Pinpoint the cell where the given text exists, returning its (x, y) midpoint coordinate. 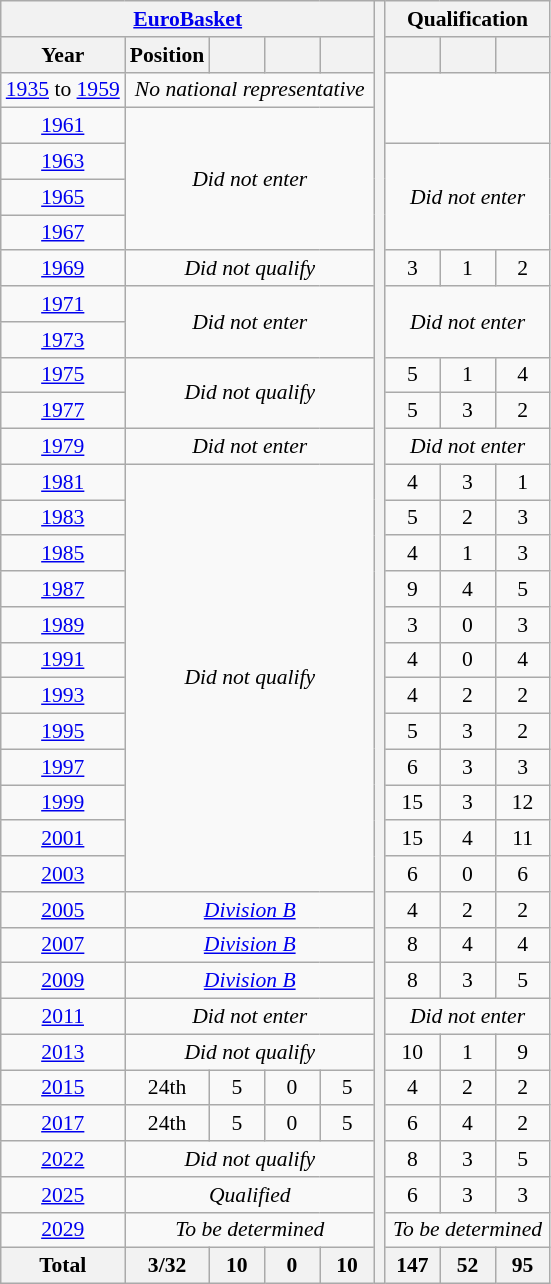
95 (522, 1266)
2013 (63, 1052)
2003 (63, 874)
2015 (63, 1088)
Year (63, 55)
1985 (63, 554)
1999 (63, 803)
Position (167, 55)
147 (412, 1266)
2029 (63, 1230)
1965 (63, 197)
1979 (63, 447)
1935 to 1959 (63, 90)
1993 (63, 696)
2011 (63, 1017)
3/32 (167, 1266)
Qualified (250, 1195)
2007 (63, 945)
No national representative (250, 90)
2017 (63, 1124)
1981 (63, 482)
1969 (63, 269)
Qualification (468, 19)
52 (468, 1266)
1997 (63, 767)
1991 (63, 660)
1971 (63, 304)
EuroBasket (188, 19)
2009 (63, 981)
1967 (63, 233)
1975 (63, 375)
1995 (63, 732)
11 (522, 839)
1977 (63, 411)
1973 (63, 340)
Total (63, 1266)
1963 (63, 162)
2022 (63, 1159)
1989 (63, 625)
1983 (63, 518)
2005 (63, 910)
12 (522, 803)
1987 (63, 589)
2001 (63, 839)
2025 (63, 1195)
1961 (63, 126)
